Scan for the cell matching the given text and deliver its (X, Y) coordinate at center. 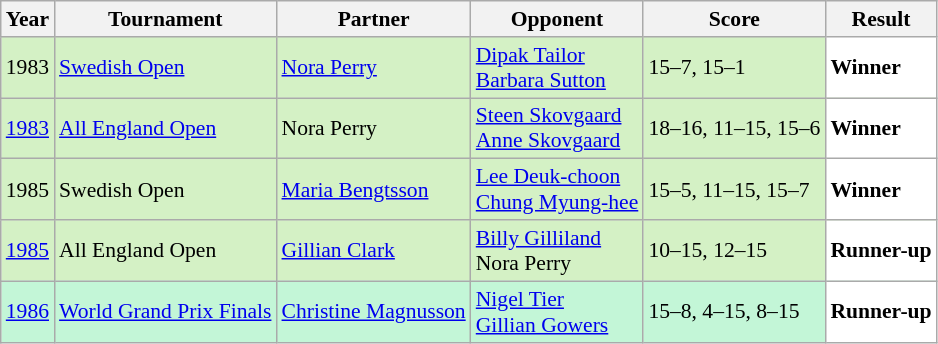
Gillian Clark (373, 250)
Score (734, 19)
10–15, 12–15 (734, 250)
Dipak Tailor Barbara Sutton (558, 68)
Nigel Tier Gillian Gowers (558, 312)
Steen Skovgaard Anne Skovgaard (558, 128)
15–5, 11–15, 15–7 (734, 190)
World Grand Prix Finals (165, 312)
Lee Deuk-choon Chung Myung-hee (558, 190)
Year (28, 19)
Partner (373, 19)
18–16, 11–15, 15–6 (734, 128)
15–8, 4–15, 8–15 (734, 312)
Maria Bengtsson (373, 190)
Christine Magnusson (373, 312)
15–7, 15–1 (734, 68)
Opponent (558, 19)
Tournament (165, 19)
Billy Gilliland Nora Perry (558, 250)
1986 (28, 312)
Result (880, 19)
